Output the [X, Y] coordinate of the center of the cell containing the given text.  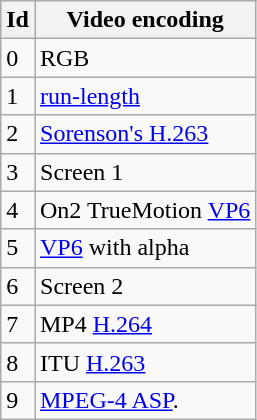
2 [18, 134]
8 [18, 362]
ITU H.263 [144, 362]
MPEG-4 ASP. [144, 400]
3 [18, 172]
VP6 with alpha [144, 248]
Id [18, 20]
On2 TrueMotion VP6 [144, 210]
MP4 H.264 [144, 324]
5 [18, 248]
9 [18, 400]
4 [18, 210]
Screen 2 [144, 286]
7 [18, 324]
Screen 1 [144, 172]
Video encoding [144, 20]
0 [18, 58]
Sorenson's H.263 [144, 134]
RGB [144, 58]
1 [18, 96]
6 [18, 286]
run-length [144, 96]
